Determine the (x, y) coordinate at the center of the cell enclosing the given text.  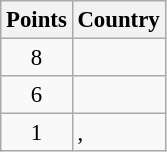
8 (36, 58)
1 (36, 133)
, (118, 133)
Points (36, 20)
6 (36, 95)
Country (118, 20)
